Detect which cell encompasses the target text, then output its (X, Y) center coordinate. 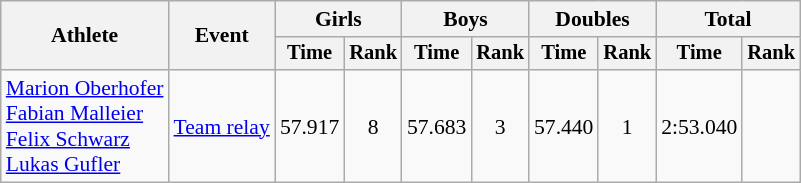
Girls (338, 19)
1 (627, 126)
57.440 (564, 126)
Doubles (592, 19)
3 (500, 126)
2:53.040 (699, 126)
Total (728, 19)
57.917 (310, 126)
8 (373, 126)
57.683 (436, 126)
Boys (466, 19)
Team relay (222, 126)
Athlete (85, 36)
Marion OberhoferFabian MalleierFelix SchwarzLukas Gufler (85, 126)
Event (222, 36)
